Scan for the cell matching the given text and deliver its [x, y] coordinate at center. 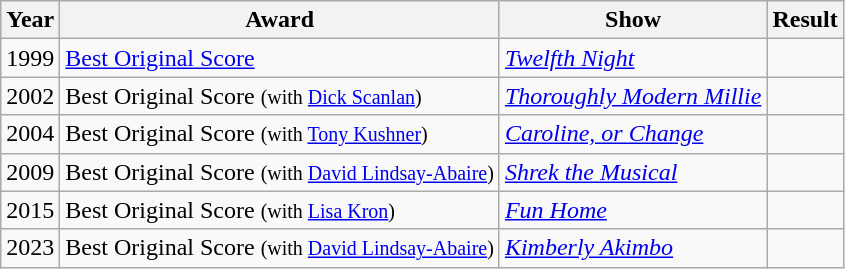
Award [280, 20]
Best Original Score (with Tony Kushner) [280, 134]
Best Original Score [280, 58]
Best Original Score (with Dick Scanlan) [280, 96]
Year [30, 20]
Caroline, or Change [632, 134]
Thoroughly Modern Millie [632, 96]
1999 [30, 58]
2023 [30, 248]
Twelfth Night [632, 58]
2015 [30, 210]
Fun Home [632, 210]
2004 [30, 134]
2002 [30, 96]
Shrek the Musical [632, 172]
Show [632, 20]
Kimberly Akimbo [632, 248]
Result [805, 20]
2009 [30, 172]
Best Original Score (with Lisa Kron) [280, 210]
